Pinpoint the cell where the given text exists, returning its (x, y) midpoint coordinate. 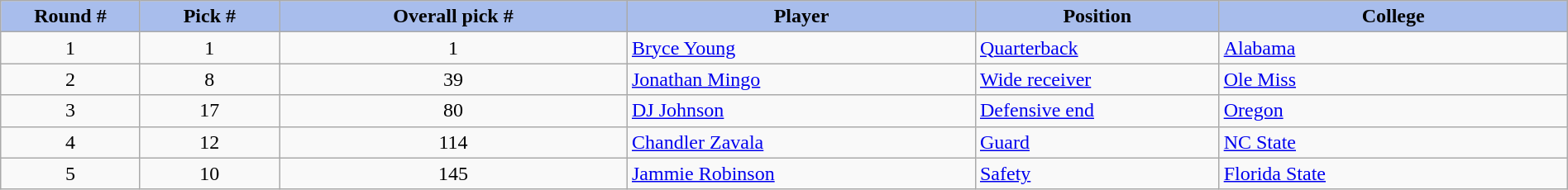
5 (70, 173)
3 (70, 111)
Jonathan Mingo (801, 79)
Position (1097, 17)
114 (453, 142)
Oregon (1393, 111)
DJ Johnson (801, 111)
10 (209, 173)
Guard (1097, 142)
Round # (70, 17)
Safety (1097, 173)
College (1393, 17)
Chandler Zavala (801, 142)
17 (209, 111)
Wide receiver (1097, 79)
Alabama (1393, 48)
2 (70, 79)
145 (453, 173)
39 (453, 79)
Bryce Young (801, 48)
12 (209, 142)
Jammie Robinson (801, 173)
Pick # (209, 17)
Defensive end (1097, 111)
NC State (1393, 142)
Overall pick # (453, 17)
Quarterback (1097, 48)
8 (209, 79)
4 (70, 142)
Player (801, 17)
Ole Miss (1393, 79)
Florida State (1393, 173)
80 (453, 111)
